Capture the cell that displays the provided text and extract its (x, y) central coordinate. 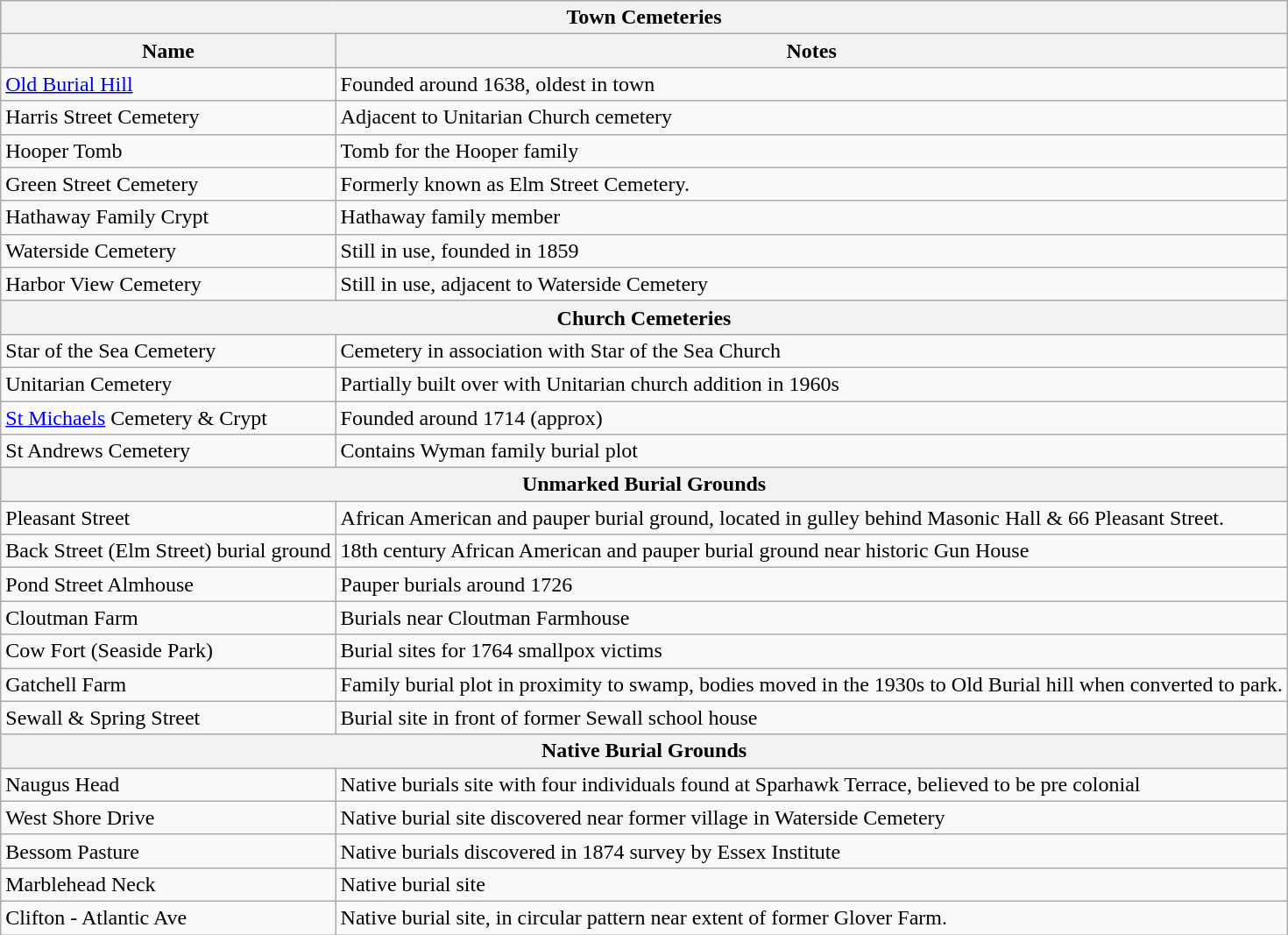
Burial sites for 1764 smallpox victims (811, 651)
Cow Fort (Seaside Park) (168, 651)
Unitarian Cemetery (168, 384)
Sewall & Spring Street (168, 718)
Name (168, 51)
Clifton - Atlantic Ave (168, 917)
Adjacent to Unitarian Church cemetery (811, 117)
18th century African American and pauper burial ground near historic Gun House (811, 551)
Formerly known as Elm Street Cemetery. (811, 184)
Still in use, adjacent to Waterside Cemetery (811, 284)
Naugus Head (168, 784)
Partially built over with Unitarian church addition in 1960s (811, 384)
Pleasant Street (168, 518)
Native burials site with four individuals found at Sparhawk Terrace, believed to be pre colonial (811, 784)
Founded around 1714 (approx) (811, 418)
Harbor View Cemetery (168, 284)
Hooper Tomb (168, 151)
Hathaway Family Crypt (168, 217)
Contains Wyman family burial plot (811, 451)
Hathaway family member (811, 217)
Bessom Pasture (168, 851)
African American and pauper burial ground, located in gulley behind Masonic Hall & 66 Pleasant Street. (811, 518)
Native burial site, in circular pattern near extent of former Glover Farm. (811, 917)
Burials near Cloutman Farmhouse (811, 618)
Harris Street Cemetery (168, 117)
Star of the Sea Cemetery (168, 351)
Native Burial Grounds (645, 751)
Pauper burials around 1726 (811, 584)
West Shore Drive (168, 818)
Still in use, founded in 1859 (811, 251)
Gatchell Farm (168, 684)
St Michaels Cemetery & Crypt (168, 418)
Pond Street Almhouse (168, 584)
Tomb for the Hooper family (811, 151)
Waterside Cemetery (168, 251)
Town Cemeteries (645, 18)
Family burial plot in proximity to swamp, bodies moved in the 1930s to Old Burial hill when converted to park. (811, 684)
Green Street Cemetery (168, 184)
Church Cemeteries (645, 317)
Cloutman Farm (168, 618)
Back Street (Elm Street) burial ground (168, 551)
St Andrews Cemetery (168, 451)
Founded around 1638, oldest in town (811, 84)
Old Burial Hill (168, 84)
Notes (811, 51)
Burial site in front of former Sewall school house (811, 718)
Native burials discovered in 1874 survey by Essex Institute (811, 851)
Native burial site (811, 884)
Native burial site discovered near former village in Waterside Cemetery (811, 818)
Unmarked Burial Grounds (645, 485)
Cemetery in association with Star of the Sea Church (811, 351)
Marblehead Neck (168, 884)
